Capture the cell that displays the provided text and extract its (X, Y) central coordinate. 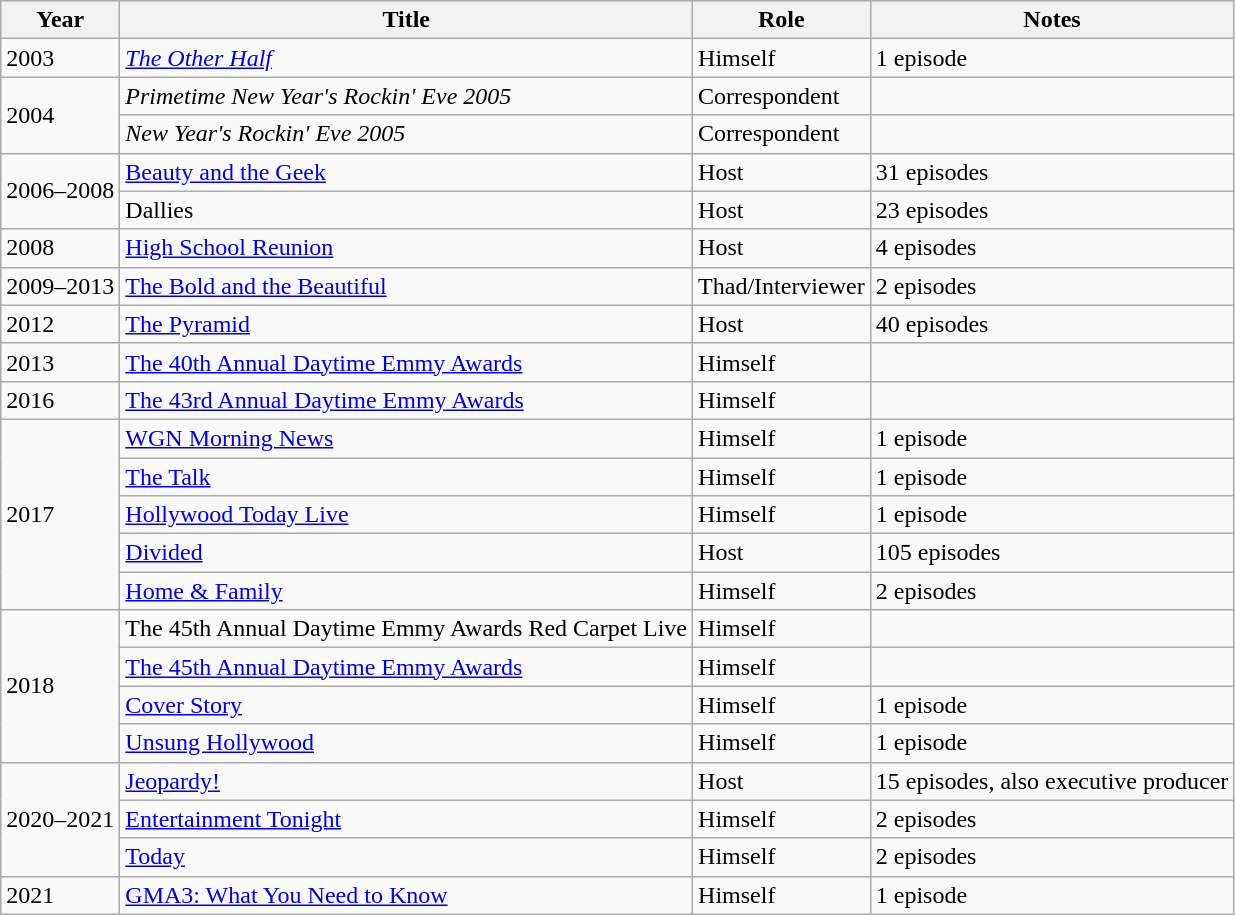
2021 (60, 895)
Title (406, 20)
Today (406, 857)
23 episodes (1052, 210)
Hollywood Today Live (406, 515)
Dallies (406, 210)
The 45th Annual Daytime Emmy Awards Red Carpet Live (406, 629)
The Pyramid (406, 324)
2016 (60, 400)
2013 (60, 362)
WGN Morning News (406, 438)
2020–2021 (60, 819)
4 episodes (1052, 248)
New Year's Rockin' Eve 2005 (406, 134)
The Talk (406, 477)
2018 (60, 686)
Home & Family (406, 591)
Cover Story (406, 705)
2004 (60, 115)
2008 (60, 248)
Primetime New Year's Rockin' Eve 2005 (406, 96)
40 episodes (1052, 324)
Thad/Interviewer (782, 286)
GMA3: What You Need to Know (406, 895)
Year (60, 20)
The 45th Annual Daytime Emmy Awards (406, 667)
105 episodes (1052, 553)
31 episodes (1052, 172)
Jeopardy! (406, 781)
2012 (60, 324)
The 43rd Annual Daytime Emmy Awards (406, 400)
The 40th Annual Daytime Emmy Awards (406, 362)
The Other Half (406, 58)
High School Reunion (406, 248)
Role (782, 20)
Notes (1052, 20)
Divided (406, 553)
15 episodes, also executive producer (1052, 781)
Beauty and the Geek (406, 172)
2009–2013 (60, 286)
Entertainment Tonight (406, 819)
2017 (60, 514)
2003 (60, 58)
Unsung Hollywood (406, 743)
2006–2008 (60, 191)
The Bold and the Beautiful (406, 286)
